For the text-containing cell, return its midpoint in [x, y] coordinate format. 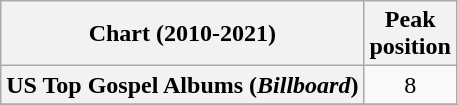
8 [410, 85]
Peakposition [410, 34]
Chart (2010-2021) [182, 34]
US Top Gospel Albums (Billboard) [182, 85]
